Provide the (X, Y) coordinate of the cell's center where the given text is located.  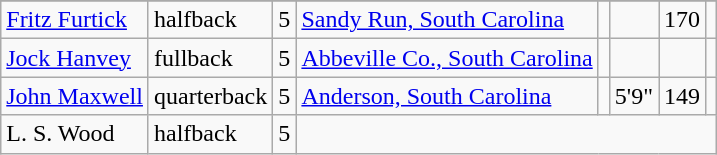
Anderson, South Carolina (447, 96)
L. S. Wood (75, 134)
quarterback (210, 96)
Fritz Furtick (75, 20)
Jock Hanvey (75, 58)
Sandy Run, South Carolina (447, 20)
149 (682, 96)
John Maxwell (75, 96)
170 (682, 20)
Abbeville Co., South Carolina (447, 58)
5'9" (634, 96)
fullback (210, 58)
